Search for the cell housing the specified text and yield its [X, Y] center coordinate. 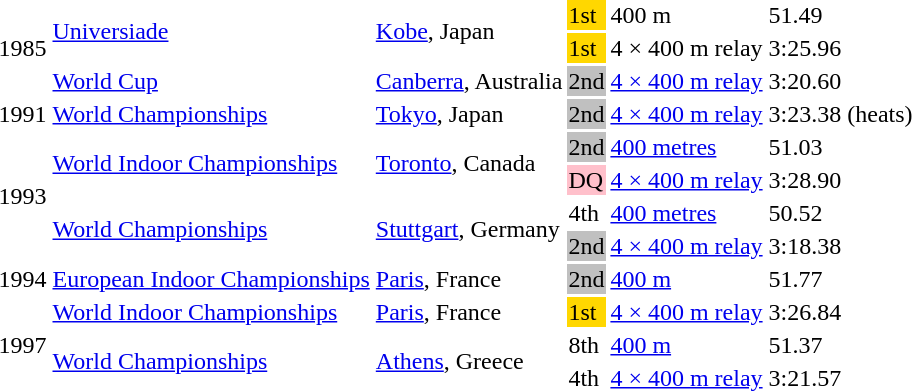
European Indoor Championships [211, 279]
Toronto, Canada [469, 164]
World Cup [211, 81]
Kobe, Japan [469, 32]
4th [586, 213]
Tokyo, Japan [469, 114]
Stuttgart, Germany [469, 230]
Universiade [211, 32]
DQ [586, 180]
Canberra, Australia [469, 81]
8th [586, 345]
